Search for the cell housing the specified text and yield its [x, y] center coordinate. 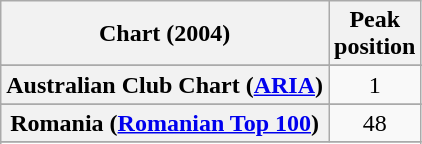
Peakposition [374, 34]
Australian Club Chart (ARIA) [165, 85]
Chart (2004) [165, 34]
Romania (Romanian Top 100) [165, 123]
48 [374, 123]
1 [374, 85]
